For the text-containing cell, return its midpoint in [x, y] coordinate format. 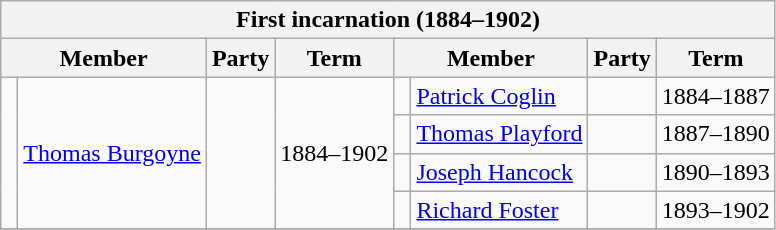
Thomas Playford [500, 134]
Richard Foster [500, 210]
1893–1902 [716, 210]
1890–1893 [716, 172]
1884–1887 [716, 96]
1884–1902 [334, 153]
1887–1890 [716, 134]
Joseph Hancock [500, 172]
First incarnation (1884–1902) [388, 20]
Thomas Burgoyne [112, 153]
Patrick Coglin [500, 96]
